Return the (x, y) coordinate for the center point of the cell that contains the specified text.  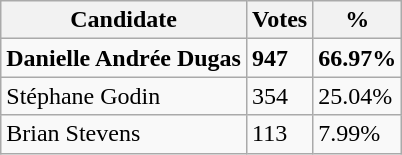
Brian Stevens (124, 134)
Votes (279, 20)
947 (279, 58)
Stéphane Godin (124, 96)
Candidate (124, 20)
66.97% (358, 58)
25.04% (358, 96)
7.99% (358, 134)
% (358, 20)
113 (279, 134)
354 (279, 96)
Danielle Andrée Dugas (124, 58)
